Detect which cell encompasses the target text, then output its (X, Y) center coordinate. 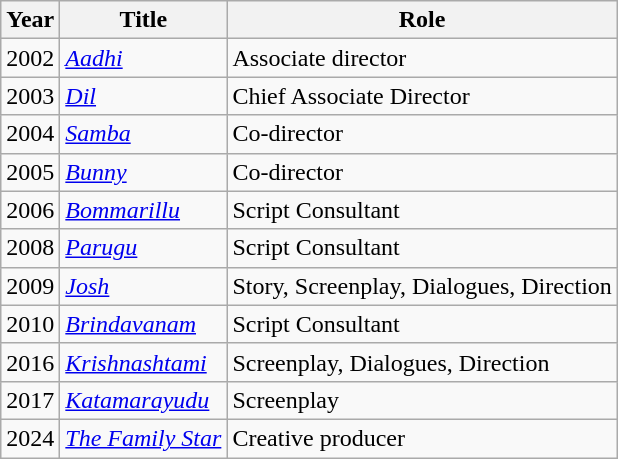
2005 (30, 172)
Creative producer (422, 438)
2016 (30, 362)
Screenplay, Dialogues, Direction (422, 362)
Krishnashtami (144, 362)
Samba (144, 134)
Brindavanam (144, 324)
Bunny (144, 172)
Josh (144, 286)
2008 (30, 248)
2006 (30, 210)
Dil (144, 96)
Katamarayudu (144, 400)
Aadhi (144, 58)
Bommarillu (144, 210)
The Family Star (144, 438)
2009 (30, 286)
2024 (30, 438)
Associate director (422, 58)
Parugu (144, 248)
Title (144, 20)
2010 (30, 324)
Role (422, 20)
2002 (30, 58)
Screenplay (422, 400)
2004 (30, 134)
2003 (30, 96)
Chief Associate Director (422, 96)
2017 (30, 400)
Year (30, 20)
Story, Screenplay, Dialogues, Direction (422, 286)
